Return the (x, y) coordinate for the center point of the cell that contains the specified text.  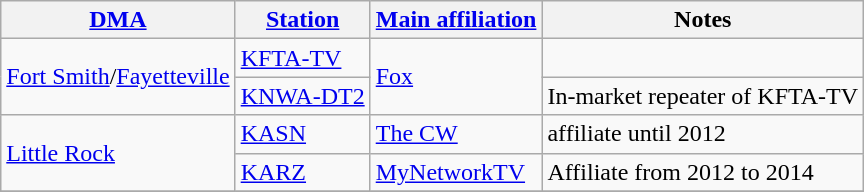
Main affiliation (456, 20)
The CW (456, 134)
KASN (302, 134)
KNWA-DT2 (302, 96)
KARZ (302, 172)
Notes (703, 20)
In-market repeater of KFTA-TV (703, 96)
Station (302, 20)
affiliate until 2012 (703, 134)
Affiliate from 2012 to 2014 (703, 172)
Fort Smith/Fayetteville (118, 77)
Fox (456, 77)
Little Rock (118, 153)
MyNetworkTV (456, 172)
DMA (118, 20)
KFTA-TV (302, 58)
